Identify which cell holds the provided text, then report its (x, y) central coordinate. 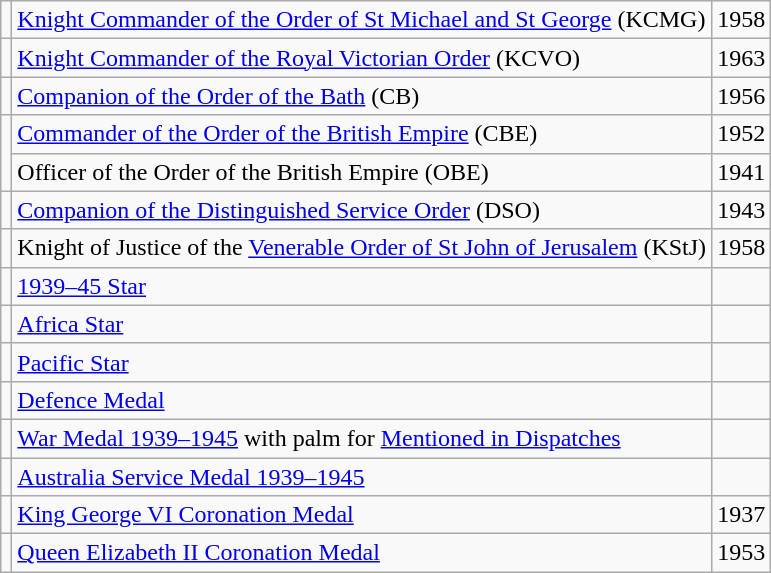
Commander of the Order of the British Empire (CBE) (362, 134)
1963 (742, 58)
Officer of the Order of the British Empire (OBE) (362, 172)
Pacific Star (362, 362)
Defence Medal (362, 400)
Companion of the Distinguished Service Order (DSO) (362, 210)
1956 (742, 96)
1943 (742, 210)
Knight Commander of the Royal Victorian Order (KCVO) (362, 58)
Knight of Justice of the Venerable Order of St John of Jerusalem (KStJ) (362, 248)
1937 (742, 515)
Australia Service Medal 1939–1945 (362, 477)
1941 (742, 172)
1939–45 Star (362, 286)
King George VI Coronation Medal (362, 515)
Queen Elizabeth II Coronation Medal (362, 553)
1952 (742, 134)
War Medal 1939–1945 with palm for Mentioned in Dispatches (362, 438)
Companion of the Order of the Bath (CB) (362, 96)
Africa Star (362, 324)
1953 (742, 553)
Knight Commander of the Order of St Michael and St George (KCMG) (362, 20)
